Locate the cell with the specified text and output its (x, y) center coordinate. 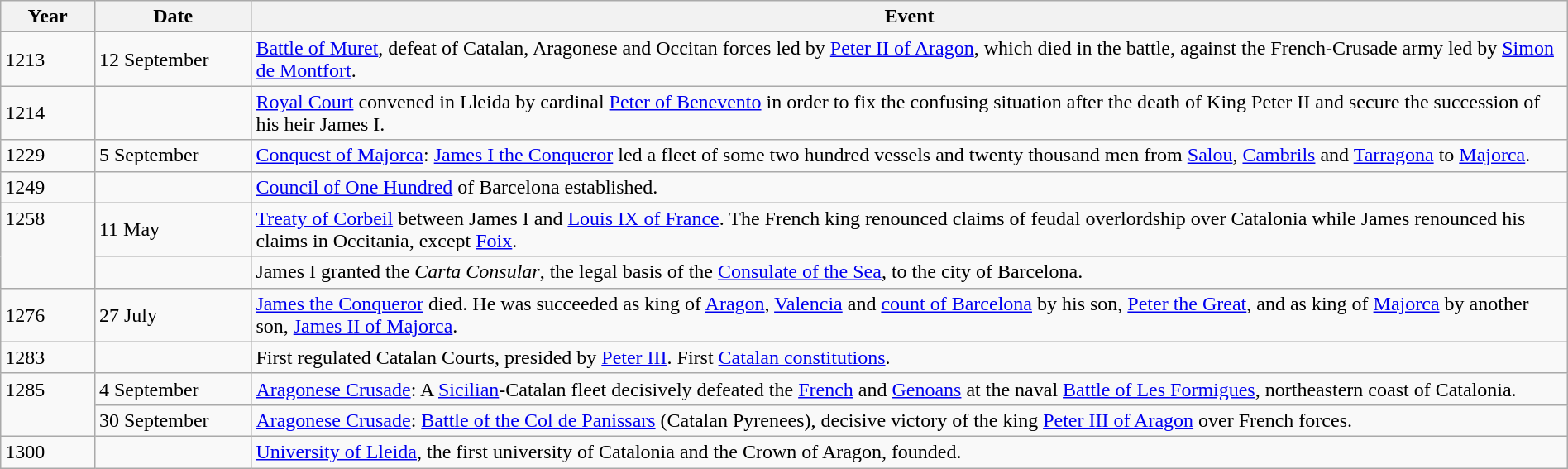
4 September (172, 389)
First regulated Catalan Courts, presided by Peter III. First Catalan constitutions. (910, 357)
1285 (48, 404)
11 May (172, 230)
Event (910, 17)
1283 (48, 357)
30 September (172, 420)
5 September (172, 156)
Council of One Hundred of Barcelona established. (910, 187)
27 July (172, 314)
1249 (48, 187)
1258 (48, 245)
James I granted the Carta Consular, the legal basis of the Consulate of the Sea, to the city of Barcelona. (910, 272)
Date (172, 17)
12 September (172, 60)
Year (48, 17)
1229 (48, 156)
1214 (48, 112)
University of Lleida, the first university of Catalonia and the Crown of Aragon, founded. (910, 452)
Aragonese Crusade: Battle of the Col de Panissars (Catalan Pyrenees), decisive victory of the king Peter III of Aragon over French forces. (910, 420)
1276 (48, 314)
1300 (48, 452)
1213 (48, 60)
